Provide the (X, Y) coordinate of the cell's center where the given text is located.  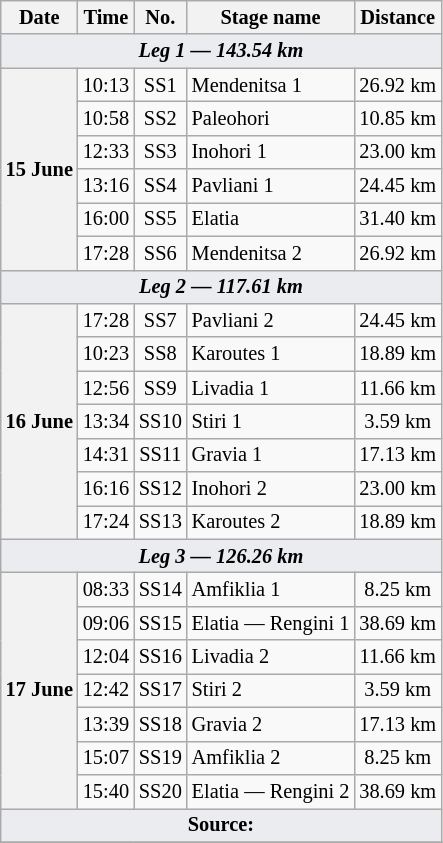
09:06 (106, 623)
10:23 (106, 354)
17:24 (106, 522)
Gravia 2 (271, 724)
SS4 (160, 186)
10:58 (106, 118)
10.85 km (398, 118)
16:16 (106, 489)
SS12 (160, 489)
SS13 (160, 522)
Mendenitsa 1 (271, 85)
Stiri 1 (271, 421)
SS5 (160, 219)
Inohori 1 (271, 152)
13:16 (106, 186)
Source: (221, 825)
Stiri 2 (271, 690)
SS8 (160, 354)
SS20 (160, 791)
SS9 (160, 388)
SS10 (160, 421)
Karoutes 1 (271, 354)
Livadia 1 (271, 388)
SS11 (160, 455)
Stage name (271, 17)
SS2 (160, 118)
Paleohori (271, 118)
Date (40, 17)
14:31 (106, 455)
15:40 (106, 791)
SS1 (160, 85)
SS14 (160, 589)
No. (160, 17)
Karoutes 2 (271, 522)
12:04 (106, 657)
SS6 (160, 253)
10:13 (106, 85)
SS7 (160, 320)
Amfiklia 2 (271, 758)
13:34 (106, 421)
Elatia — Rengini 1 (271, 623)
Mendenitsa 2 (271, 253)
SS18 (160, 724)
16:00 (106, 219)
Gravia 1 (271, 455)
31.40 km (398, 219)
Leg 2 — 117.61 km (221, 287)
SS19 (160, 758)
Elatia — Rengini 2 (271, 791)
Pavliani 1 (271, 186)
Elatia (271, 219)
SS16 (160, 657)
16 June (40, 421)
15 June (40, 169)
Time (106, 17)
Amfiklia 1 (271, 589)
17 June (40, 690)
12:56 (106, 388)
Leg 1 — 143.54 km (221, 51)
12:33 (106, 152)
Leg 3 — 126.26 km (221, 556)
Distance (398, 17)
13:39 (106, 724)
Inohori 2 (271, 489)
Livadia 2 (271, 657)
15:07 (106, 758)
12:42 (106, 690)
08:33 (106, 589)
SS3 (160, 152)
Pavliani 2 (271, 320)
SS15 (160, 623)
SS17 (160, 690)
